From the cell containing the given text, extract its center point as [X, Y] coordinate. 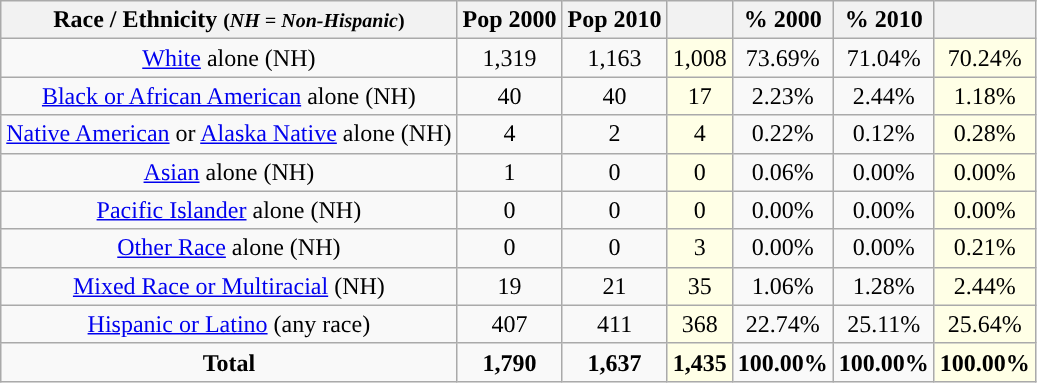
Pacific Islander alone (NH) [229, 210]
17 [700, 96]
White alone (NH) [229, 58]
3 [700, 248]
0.06% [782, 172]
1,435 [700, 362]
71.04% [884, 58]
Hispanic or Latino (any race) [229, 324]
% 2010 [884, 20]
22.74% [782, 324]
Total [229, 362]
407 [510, 324]
35 [700, 286]
Pop 2000 [510, 20]
1,163 [614, 58]
21 [614, 286]
1.28% [884, 286]
73.69% [782, 58]
0.28% [984, 134]
Pop 2010 [614, 20]
Black or African American alone (NH) [229, 96]
0.21% [984, 248]
1,008 [700, 58]
1.18% [984, 96]
1,319 [510, 58]
Race / Ethnicity (NH = Non-Hispanic) [229, 20]
2.23% [782, 96]
1,637 [614, 362]
1,790 [510, 362]
25.11% [884, 324]
% 2000 [782, 20]
0.12% [884, 134]
Native American or Alaska Native alone (NH) [229, 134]
70.24% [984, 58]
1.06% [782, 286]
25.64% [984, 324]
Mixed Race or Multiracial (NH) [229, 286]
Asian alone (NH) [229, 172]
0.22% [782, 134]
2 [614, 134]
368 [700, 324]
1 [510, 172]
19 [510, 286]
411 [614, 324]
Other Race alone (NH) [229, 248]
